Return [x, y] of the center of cell containing provided text 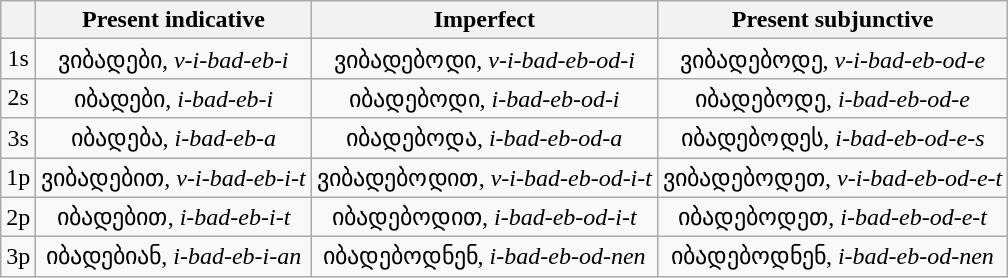
იბადებიან, i-bad-eb-i-an [174, 257]
იბადები, i-bad-eb-i [174, 98]
ვიბადებოდე, v-i-bad-eb-od-e [832, 59]
3s [18, 138]
1s [18, 59]
იბადებოდეს, i-bad-eb-od-e-s [832, 138]
იბადებოდეთ, i-bad-eb-od-e-t [832, 217]
იბადებოდით, i-bad-eb-od-i-t [484, 217]
Present subjunctive [832, 20]
ვიბადები, v-i-bad-eb-i [174, 59]
ვიბადებოდეთ, v-i-bad-eb-od-e-t [832, 178]
ვიბადებოდი, v-i-bad-eb-od-i [484, 59]
ვიბადებით, v-i-bad-eb-i-t [174, 178]
3p [18, 257]
იბადებოდი, i-bad-eb-od-i [484, 98]
Imperfect [484, 20]
იბადებოდა, i-bad-eb-od-a [484, 138]
2p [18, 217]
1p [18, 178]
ვიბადებოდით, v-i-bad-eb-od-i-t [484, 178]
2s [18, 98]
იბადებოდე, i-bad-eb-od-e [832, 98]
იბადებით, i-bad-eb-i-t [174, 217]
იბადება, i-bad-eb-a [174, 138]
Present indicative [174, 20]
